Search for the cell housing the specified text and yield its (x, y) center coordinate. 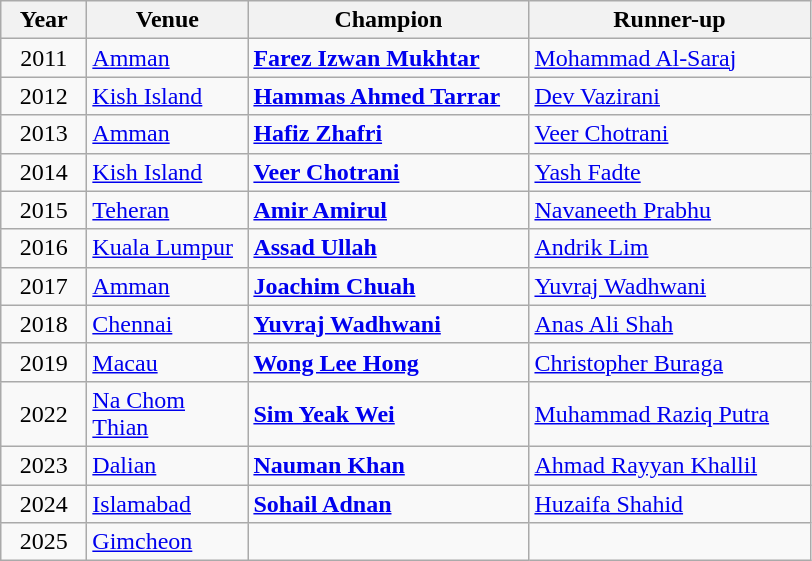
Ahmad Rayyan Khallil (670, 465)
Andrik Lim (670, 248)
2016 (44, 248)
2024 (44, 503)
Navaneeth Prabhu (670, 210)
2011 (44, 58)
Yash Fadte (670, 172)
Huzaifa Shahid (670, 503)
2012 (44, 96)
Anas Ali Shah (670, 324)
Muhammad Raziq Putra (670, 414)
Sohail Adnan (388, 503)
Christopher Buraga (670, 362)
2023 (44, 465)
Assad Ullah (388, 248)
2019 (44, 362)
Champion (388, 20)
Nauman Khan (388, 465)
Dalian (168, 465)
Wong Lee Hong (388, 362)
Macau (168, 362)
2014 (44, 172)
Runner-up (670, 20)
Chennai (168, 324)
2025 (44, 542)
Kuala Lumpur (168, 248)
Hammas Ahmed Tarrar (388, 96)
Mohammad Al-Saraj (670, 58)
Teheran (168, 210)
Amir Amirul (388, 210)
Venue (168, 20)
Dev Vazirani (670, 96)
2013 (44, 134)
2015 (44, 210)
Farez Izwan Mukhtar (388, 58)
2018 (44, 324)
Hafiz Zhafri (388, 134)
2017 (44, 286)
Islamabad (168, 503)
Year (44, 20)
Joachim Chuah (388, 286)
2022 (44, 414)
Na Chom Thian (168, 414)
Sim Yeak Wei (388, 414)
Gimcheon (168, 542)
